Return [x, y] of the center of cell containing provided text 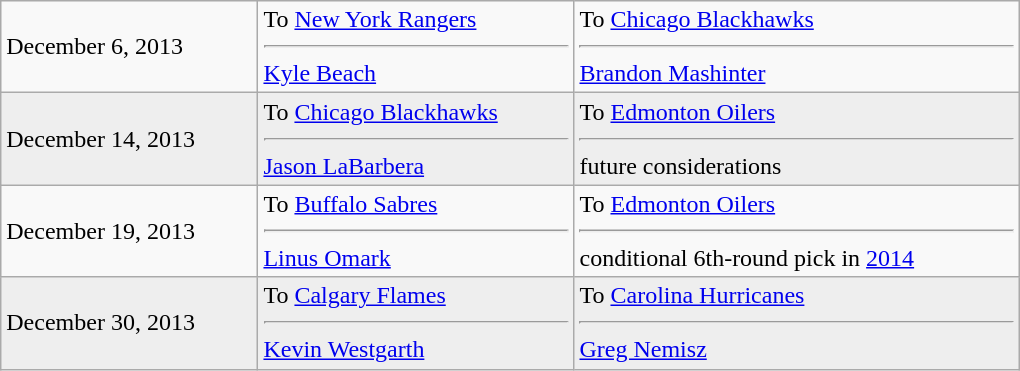
To Edmonton Oilersfuture considerations [796, 139]
To Buffalo SabresLinus Omark [416, 231]
To Edmonton Oilersconditional 6th-round pick in 2014 [796, 231]
December 14, 2013 [130, 139]
December 30, 2013 [130, 323]
December 6, 2013 [130, 47]
To New York RangersKyle Beach [416, 47]
To Calgary FlamesKevin Westgarth [416, 323]
To Chicago BlackhawksBrandon Mashinter [796, 47]
To Chicago BlackhawksJason LaBarbera [416, 139]
December 19, 2013 [130, 231]
To Carolina HurricanesGreg Nemisz [796, 323]
